Output the (x, y) coordinate of the center of the cell containing the given text.  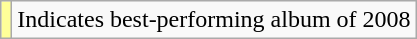
Indicates best-performing album of 2008 (214, 20)
